Provide the (X, Y) coordinate of the cell's center where the given text is located.  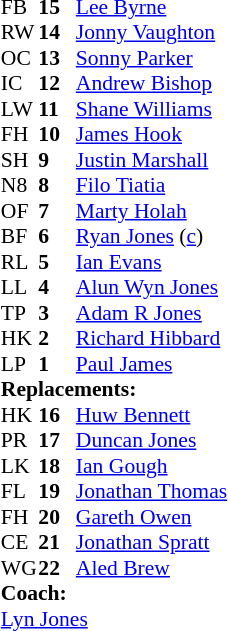
11 (57, 109)
Gareth Owen (152, 517)
FL (20, 491)
OC (20, 58)
Andrew Bishop (152, 83)
8 (57, 185)
CE (20, 543)
22 (57, 568)
Richard Hibbard (152, 339)
Justin Marshall (152, 160)
12 (57, 83)
21 (57, 543)
18 (57, 466)
3 (57, 313)
14 (57, 33)
Replacements: (114, 389)
James Hook (152, 135)
9 (57, 160)
17 (57, 441)
Jonathan Thomas (152, 491)
Aled Brew (152, 568)
Filo Tiatia (152, 185)
4 (57, 287)
PR (20, 441)
16 (57, 415)
Jonny Vaughton (152, 33)
WG (20, 568)
7 (57, 211)
5 (57, 262)
10 (57, 135)
Paul James (152, 364)
LP (20, 364)
SH (20, 160)
Jonathan Spratt (152, 543)
Coach: (114, 593)
Duncan Jones (152, 441)
IC (20, 83)
Ryan Jones (c) (152, 237)
Shane Williams (152, 109)
LL (20, 287)
OF (20, 211)
BF (20, 237)
RW (20, 33)
Sonny Parker (152, 58)
6 (57, 237)
Ian Gough (152, 466)
19 (57, 491)
LK (20, 466)
N8 (20, 185)
Adam R Jones (152, 313)
Ian Evans (152, 262)
LW (20, 109)
20 (57, 517)
Alun Wyn Jones (152, 287)
2 (57, 339)
1 (57, 364)
RL (20, 262)
Marty Holah (152, 211)
TP (20, 313)
13 (57, 58)
Huw Bennett (152, 415)
